Provide the [X, Y] coordinate of the cell's center where the given text is located.  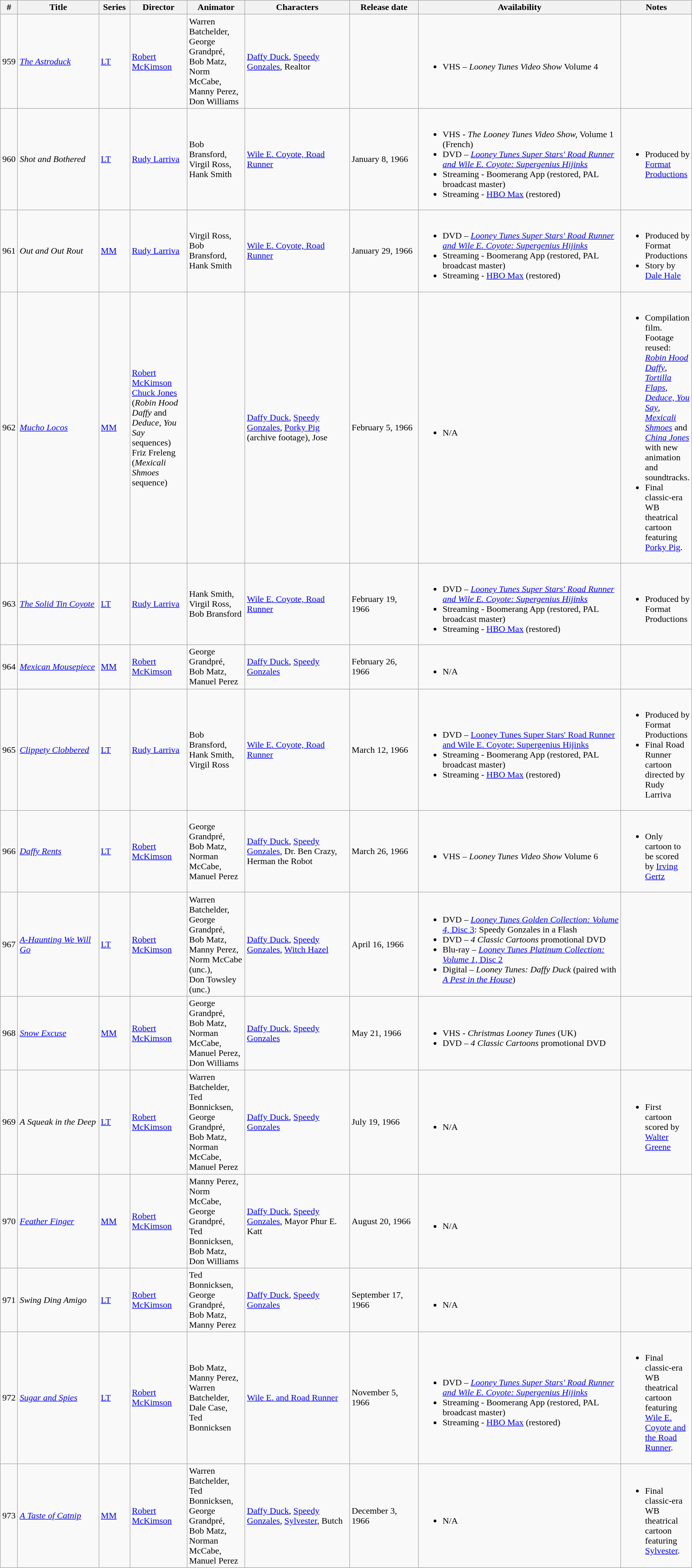
965 [9, 750]
Produced by Format ProductionsStory by Dale Hale [657, 251]
Bob Matz,Manny Perez,Warren Batchelder,Dale Case,Ted Bonnicksen [216, 1398]
November 5, 1966 [384, 1398]
VHS - Christmas Looney Tunes (UK)DVD – 4 Classic Cartoons promotional DVD [520, 1033]
970 [9, 1221]
Warren Batchelder,George Grandpré,Bob Matz,Norm McCabe,Manny Perez,Don Williams [216, 61]
Ted Bonnicksen,George Grandpré,Bob Matz,Manny Perez [216, 1300]
VHS – Looney Tunes Video Show Volume 6 [520, 851]
February 5, 1966 [384, 427]
968 [9, 1033]
December 3, 1966 [384, 1516]
Virgil Ross,Bob Bransford,Hank Smith [216, 251]
# [9, 7]
Robert McKimsonChuck Jones (Robin Hood Daffy and Deduce, You Say sequences)Friz Freleng (Mexicali Shmoes sequence) [158, 427]
VHS – Looney Tunes Video Show Volume 4 [520, 61]
February 26, 1966 [384, 667]
Mucho Locos [58, 427]
April 16, 1966 [384, 944]
Feather Finger [58, 1221]
May 21, 1966 [384, 1033]
Snow Excuse [58, 1033]
First cartoon scored by Walter Greene [657, 1122]
Wile E. and Road Runner [297, 1398]
Characters [297, 7]
Shot and Bothered [58, 159]
963 [9, 604]
March 26, 1966 [384, 851]
Title [58, 7]
972 [9, 1398]
Daffy Duck, Speedy Gonzales, Dr. Ben Crazy, Herman the Robot [297, 851]
Daffy Duck, Speedy Gonzales, Realtor [297, 61]
Sugar and Spies [58, 1398]
964 [9, 667]
George Grandpré,Bob Matz,Norman McCabe,Manuel Perez [216, 851]
January 8, 1966 [384, 159]
A Taste of Catnip [58, 1516]
Availability [520, 7]
A Squeak in the Deep [58, 1122]
Daffy Duck, Speedy Gonzales, Porky Pig (archive footage), Jose [297, 427]
Daffy Duck, Speedy Gonzales, Witch Hazel [297, 944]
971 [9, 1300]
The Astroduck [58, 61]
Mexican Mousepiece [58, 667]
Final classic-era WB theatrical cartoon featuring Sylvester. [657, 1516]
961 [9, 251]
Daffy Rents [58, 851]
Swing Ding Amigo [58, 1300]
George Grandpré,Bob Matz,Norman McCabe,Manuel Perez,Don Williams [216, 1033]
September 17, 1966 [384, 1300]
960 [9, 159]
969 [9, 1122]
Series [114, 7]
Animator [216, 7]
January 29, 1966 [384, 251]
Release date [384, 7]
August 20, 1966 [384, 1221]
Final classic-era WB theatrical cartoon featuring Wile E. Coyote and the Road Runner. [657, 1398]
966 [9, 851]
Director [158, 7]
Only cartoon to be scored by Irving Gertz [657, 851]
Clippety Clobbered [58, 750]
Manny Perez,Norm McCabe,George Grandpré,Ted Bonnicksen,Bob Matz,Don Williams [216, 1221]
July 19, 1966 [384, 1122]
George Grandpré,Bob Matz,Manuel Perez [216, 667]
Warren Batchelder,George Grandpré,Bob Matz,Manny Perez,Norm McCabe (unc.),Don Towsley (unc.) [216, 944]
959 [9, 61]
A-Haunting We Will Go [58, 944]
973 [9, 1516]
February 19, 1966 [384, 604]
Bob Bransford,Hank Smith,Virgil Ross [216, 750]
Notes [657, 7]
Produced by Format ProductionsFinal Road Runner cartoon directed by Rudy Larriva [657, 750]
962 [9, 427]
Out and Out Rout [58, 251]
Bob Bransford,Virgil Ross,Hank Smith [216, 159]
The Solid Tin Coyote [58, 604]
967 [9, 944]
March 12, 1966 [384, 750]
Hank Smith,Virgil Ross,Bob Bransford [216, 604]
Daffy Duck, Speedy Gonzales, Mayor Phur E. Katt [297, 1221]
Daffy Duck, Speedy Gonzales, Sylvester, Butch [297, 1516]
